Search for the cell housing the specified text and yield its [X, Y] center coordinate. 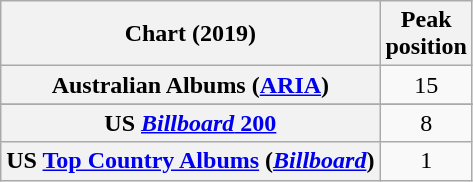
US Billboard 200 [190, 123]
15 [426, 85]
Peakposition [426, 34]
1 [426, 161]
8 [426, 123]
US Top Country Albums (Billboard) [190, 161]
Australian Albums (ARIA) [190, 85]
Chart (2019) [190, 34]
